Detect which cell encompasses the target text, then output its (x, y) center coordinate. 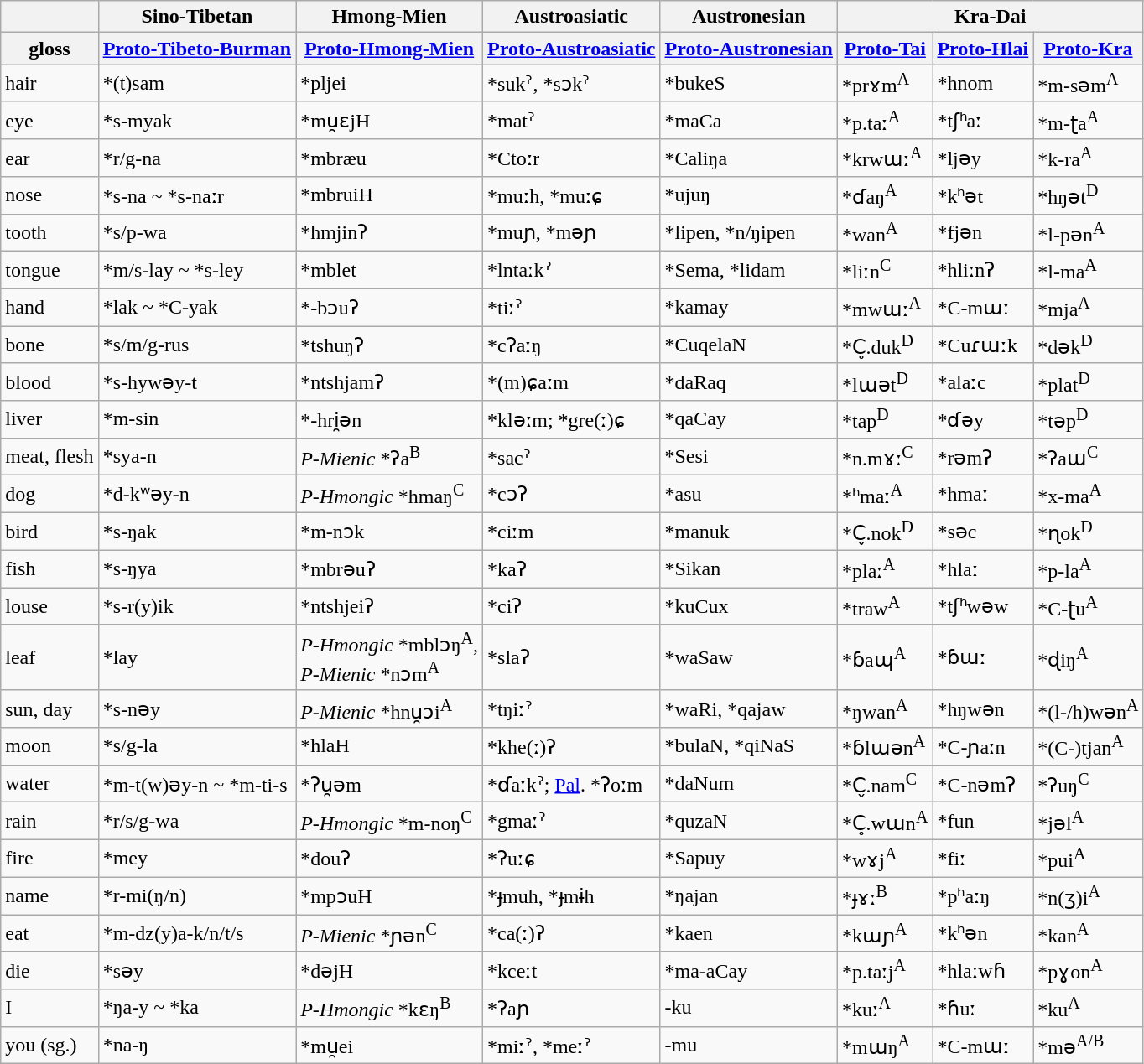
*s-r(y)ik (197, 607)
meat, flesh (49, 456)
*ciʔ (572, 607)
*lntaːkˀ (572, 270)
*pʰaːŋ (983, 895)
*ɓɯː (983, 657)
*mɯŋA (886, 1045)
*hŋətD (1089, 196)
P-Hmongic *kɛŋB (389, 1008)
*ɳokD (1089, 532)
*platD (1089, 382)
*mjaA (1089, 307)
*rəmʔ (983, 456)
*lipen, *n/ŋipen (749, 233)
*ntshjeiʔ (389, 607)
Proto-Hmong-Mien (389, 49)
fish (49, 568)
tooth (49, 233)
*trawA (886, 607)
*m-nɔk (389, 532)
-mu (749, 1045)
*tʃʰwəw (983, 607)
*qaCay (749, 419)
Sino-Tibetan (197, 17)
die (49, 971)
P-Hmongic *hmaŋC (389, 495)
*m-səmA (1089, 84)
*daRaq (749, 382)
*daNum (749, 783)
*-hri̯ən (389, 419)
you (sg.) (49, 1045)
*-bɔuʔ (389, 307)
*ɗəy (983, 419)
*k-raA (1089, 158)
*hlaH (389, 746)
*mwɯːA (886, 307)
*tŋiːˀ (572, 709)
*kuːA (886, 1008)
-ku (749, 1008)
*lay (197, 657)
*lak ~ *C-yak (197, 307)
*C-ʈuA (1089, 607)
*m-ʈaA (1089, 121)
*ʔaɲ (572, 1008)
*ɦuː (983, 1008)
P-Hmongic *mblɔŋA,P-Mienic *nɔmA (389, 657)
*tapD (886, 419)
*kʰən (983, 934)
*mpɔuH (389, 895)
*C-ɲaːn (983, 746)
*ɟmuh, *ɟmɨh (572, 895)
*tshuŋʔ (389, 345)
*s-hywəy-t (197, 382)
*m-sin (197, 419)
*lɯətD (886, 382)
*mu̯ɛjH (389, 121)
nose (49, 196)
*dəkD (1089, 345)
*m/s-lay ~ *s-ley (197, 270)
*sukˀ, *sɔkˀ (572, 84)
Proto-Tai (886, 49)
blood (49, 382)
*r/g-na (197, 158)
*ŋa-y ~ *ka (197, 1008)
sun, day (49, 709)
*m-dz(y)a-k/n/t/s (197, 934)
*ca(ː)ʔ (572, 934)
Proto-Tibeto-Burman (197, 49)
I (49, 1008)
moon (49, 746)
*kɯɲA (886, 934)
*səy (197, 971)
*ʔuːɕ (572, 859)
*ʔuŋC (1089, 783)
*na-ŋ (197, 1045)
*hliːnʔ (983, 270)
*s/m/g-rus (197, 345)
*d-kʷəy-n (197, 495)
*kceːt (572, 971)
*krwɯːA (886, 158)
*r-mi(ŋ/n) (197, 895)
*ʔu̯əm (389, 783)
*ɖiŋA (1089, 657)
*fjən (983, 233)
*hlaːwɦ (983, 971)
*hnom (983, 84)
*mu̯ei (389, 1045)
*ntshjamʔ (389, 382)
*(l-/h)wənA (1089, 709)
*ŋwanA (886, 709)
*(m)ɕaːm (572, 382)
*matˀ (572, 121)
Kra-Dai (991, 17)
*C̥.dukD (886, 345)
*gmaːˀ (572, 822)
*mblet (389, 270)
*x-maA (1089, 495)
tongue (49, 270)
Proto-Kra (1089, 49)
*wanA (886, 233)
*n(ʒ)iA (1089, 895)
*ma-aCay (749, 971)
*ɗaːkˀ; Pal. *ʔoːm (572, 783)
*kaʔ (572, 568)
*s/g-la (197, 746)
*fun (983, 822)
*ʔaɯC (1089, 456)
Hmong-Mien (389, 17)
*cʔaːŋ (572, 345)
*Ctoːr (572, 158)
*liːnC (886, 270)
*prɤmA (886, 84)
*p.taːjA (886, 971)
*ujuŋ (749, 196)
*(t)sam (197, 84)
*hmaː (983, 495)
*jəlA (1089, 822)
*ɟɤːB (886, 895)
bone (49, 345)
P-Hmongic *m-noŋC (389, 822)
*wɤjA (886, 859)
*ʰmaːA (886, 495)
*asu (749, 495)
gloss (49, 49)
*ljəy (983, 158)
*məA/B (1089, 1045)
*p.taːA (886, 121)
*cɔʔ (572, 495)
*s-nəy (197, 709)
*mbræu (389, 158)
*n.mɤːC (886, 456)
P-Mienic *hnu̯ɔiA (389, 709)
Proto-Austronesian (749, 49)
Austroasiatic (572, 17)
hair (49, 84)
*Sema, *lidam (749, 270)
ear (49, 158)
*kʰət (983, 196)
*s/p-wa (197, 233)
*dəjH (389, 971)
*waSaw (749, 657)
*tiːˀ (572, 307)
*m-t(w)əy-n ~ *m-ti-s (197, 783)
*C̬.namC (886, 783)
*waRi, *qajaw (749, 709)
*khe(ː)ʔ (572, 746)
*fiː (983, 859)
*kləːm; *gre(ː)ɕ (572, 419)
name (49, 895)
*ɗaŋA (886, 196)
*pɣonA (1089, 971)
*puiA (1089, 859)
hand (49, 307)
*Sikan (749, 568)
*kanA (1089, 934)
*muːh, *muːɕ (572, 196)
*kamay (749, 307)
*C-nəmʔ (983, 783)
*slaʔ (572, 657)
*p-laA (1089, 568)
*bulaN, *qiNaS (749, 746)
*(C-)tjanA (1089, 746)
*miːˀ, *meːˀ (572, 1045)
leaf (49, 657)
*kuCux (749, 607)
*C̥.wɯnA (886, 822)
*pljei (389, 84)
*mbrəuʔ (389, 568)
*s-myak (197, 121)
*ɓaɰA (886, 657)
*s-ŋya (197, 568)
*Sapuy (749, 859)
*CuqelaN (749, 345)
*bukeS (749, 84)
*ciːm (572, 532)
Proto-Hlai (983, 49)
*təpD (1089, 419)
*tʃʰaː (983, 121)
rain (49, 822)
*l-pənA (1089, 233)
*l-maA (1089, 270)
eye (49, 121)
*s-na ~ *s-naːr (197, 196)
*ɓlɯənA (886, 746)
P-Mienic *ɲənC (389, 934)
*s-ŋak (197, 532)
*sacˀ (572, 456)
*Cuɾɯːk (983, 345)
louse (49, 607)
Proto-Austroasiatic (572, 49)
*Caliŋa (749, 158)
*Sesi (749, 456)
liver (49, 419)
*muɲ, *məɲ (572, 233)
*mey (197, 859)
Austronesian (749, 17)
*hmjinʔ (389, 233)
water (49, 783)
*hŋwən (983, 709)
*sya-n (197, 456)
*maCa (749, 121)
dog (49, 495)
eat (49, 934)
*kaen (749, 934)
*C̬.nokD (886, 532)
fire (49, 859)
*mbruiH (389, 196)
*quzaN (749, 822)
*douʔ (389, 859)
*kuA (1089, 1008)
*səc (983, 532)
P-Mienic *ʔaB (389, 456)
*alaːc (983, 382)
*ŋajan (749, 895)
*manuk (749, 532)
*plaːA (886, 568)
*hlaː (983, 568)
*r/s/g-wa (197, 822)
bird (49, 532)
